Return the [X, Y] coordinate for the center point of the cell that contains the specified text.  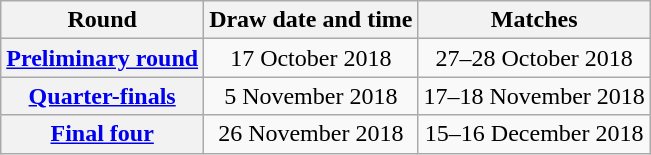
26 November 2018 [311, 134]
5 November 2018 [311, 96]
Preliminary round [102, 58]
17–18 November 2018 [534, 96]
Final four [102, 134]
Quarter-finals [102, 96]
17 October 2018 [311, 58]
Round [102, 20]
Draw date and time [311, 20]
Matches [534, 20]
27–28 October 2018 [534, 58]
15–16 December 2018 [534, 134]
